Find where the given text appears and provide that cell's center as (X, Y) coordinate. 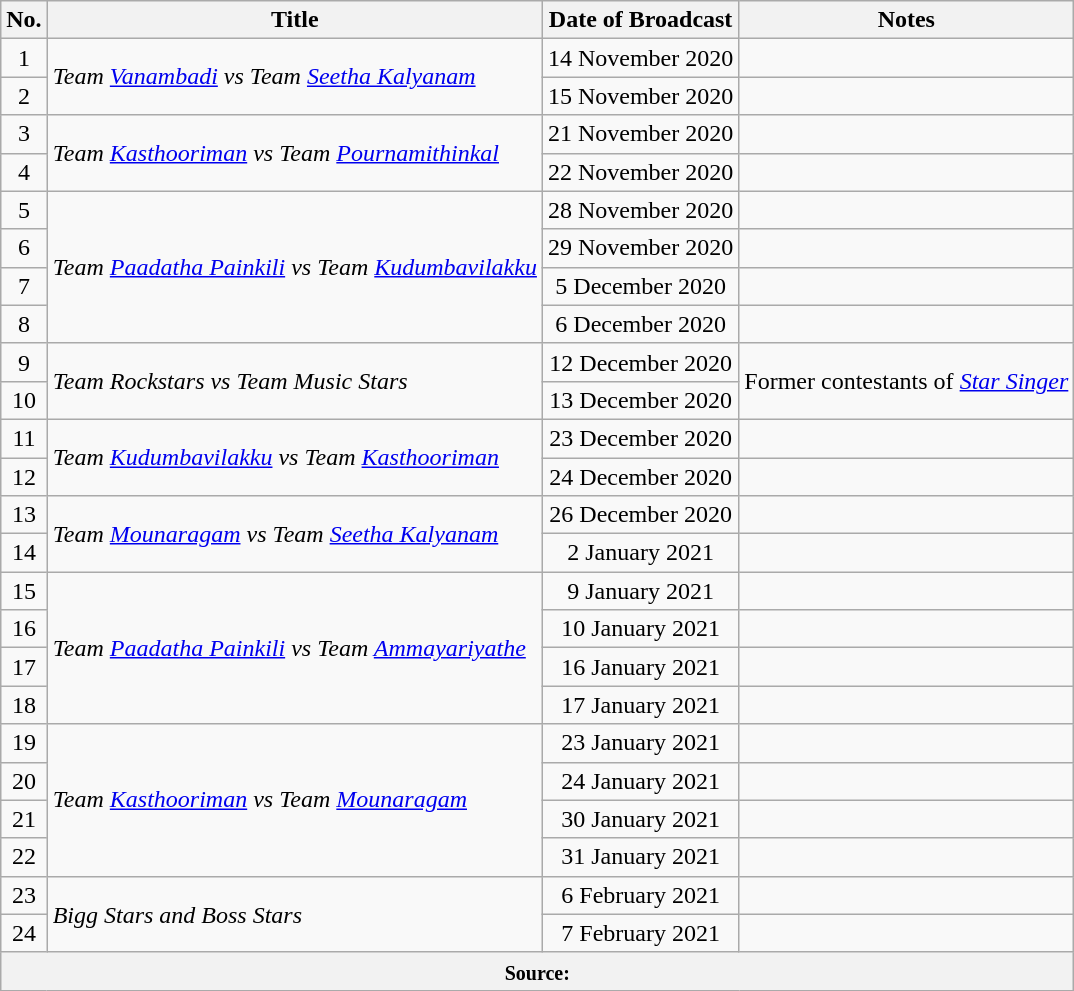
16 (24, 629)
29 November 2020 (640, 248)
9 January 2021 (640, 591)
24 (24, 933)
Source: (538, 971)
Team Mounaragam vs Team Seetha Kalyanam (294, 534)
5 December 2020 (640, 286)
Team Vanambadi vs Team Seetha Kalyanam (294, 77)
15 (24, 591)
19 (24, 743)
Team Kasthooriman vs Team Pournamithinkal (294, 153)
8 (24, 324)
21 (24, 819)
11 (24, 438)
13 December 2020 (640, 400)
7 (24, 286)
9 (24, 362)
2 January 2021 (640, 553)
23 January 2021 (640, 743)
Notes (906, 20)
7 February 2021 (640, 933)
14 November 2020 (640, 58)
Team Paadatha Painkili vs Team Ammayariyathe (294, 648)
No. (24, 20)
22 November 2020 (640, 172)
Bigg Stars and Boss Stars (294, 914)
17 (24, 667)
24 December 2020 (640, 477)
23 (24, 895)
18 (24, 705)
16 January 2021 (640, 667)
Team Kudumbavilakku vs Team Kasthooriman (294, 457)
6 February 2021 (640, 895)
5 (24, 210)
13 (24, 515)
30 January 2021 (640, 819)
3 (24, 134)
14 (24, 553)
31 January 2021 (640, 857)
28 November 2020 (640, 210)
17 January 2021 (640, 705)
Team Paadatha Painkili vs Team Kudumbavilakku (294, 267)
4 (24, 172)
6 December 2020 (640, 324)
Team Kasthooriman vs Team Mounaragam (294, 800)
2 (24, 96)
6 (24, 248)
12 December 2020 (640, 362)
Former contestants of Star Singer (906, 381)
Team Rockstars vs Team Music Stars (294, 381)
15 November 2020 (640, 96)
26 December 2020 (640, 515)
23 December 2020 (640, 438)
22 (24, 857)
Date of Broadcast (640, 20)
21 November 2020 (640, 134)
24 January 2021 (640, 781)
20 (24, 781)
10 January 2021 (640, 629)
1 (24, 58)
Title (294, 20)
12 (24, 477)
10 (24, 400)
